Locate the cell with the specified text and output its [x, y] center coordinate. 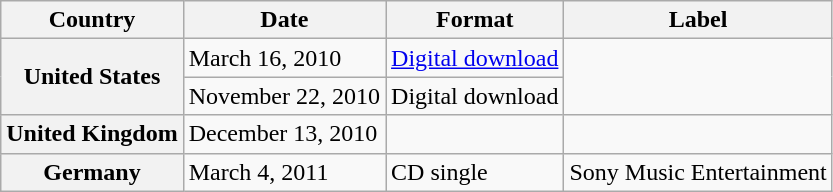
United States [92, 77]
Germany [92, 172]
December 13, 2010 [284, 134]
CD single [475, 172]
Format [475, 20]
November 22, 2010 [284, 96]
Label [698, 20]
Date [284, 20]
Sony Music Entertainment [698, 172]
Country [92, 20]
March 4, 2011 [284, 172]
March 16, 2010 [284, 58]
United Kingdom [92, 134]
